Search for the cell housing the specified text and yield its (X, Y) center coordinate. 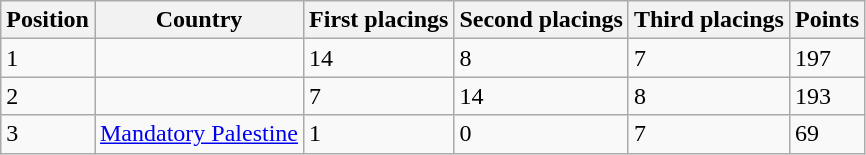
Second placings (541, 20)
69 (826, 134)
First placings (379, 20)
Third placings (708, 20)
Country (198, 20)
3 (48, 134)
Mandatory Palestine (198, 134)
0 (541, 134)
Points (826, 20)
197 (826, 58)
193 (826, 96)
Position (48, 20)
2 (48, 96)
